Output the [X, Y] coordinate of the center of the cell containing the given text.  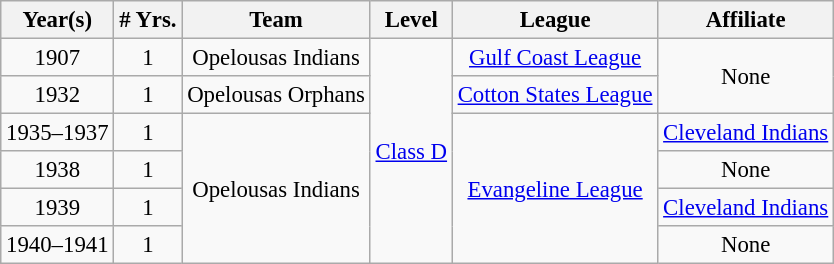
Team [276, 20]
1935–1937 [58, 133]
# Yrs. [148, 20]
Opelousas Orphans [276, 95]
1940–1941 [58, 245]
League [554, 20]
1932 [58, 95]
Gulf Coast League [554, 58]
1939 [58, 208]
1907 [58, 58]
Evangeline League [554, 189]
Cotton States League [554, 95]
Level [411, 20]
Year(s) [58, 20]
Affiliate [746, 20]
1938 [58, 170]
